Find where the given text appears and provide that cell's center as (x, y) coordinate. 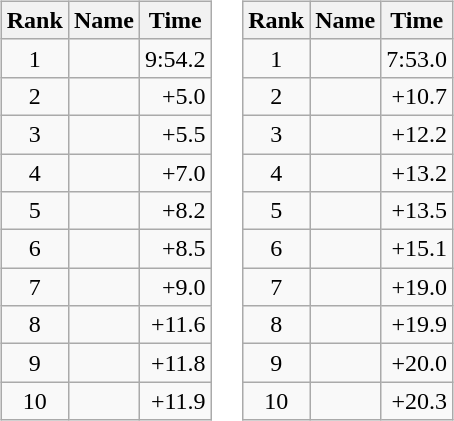
+11.8 (175, 363)
+20.3 (417, 401)
+5.5 (175, 134)
+19.9 (417, 325)
7:53.0 (417, 58)
+9.0 (175, 287)
9:54.2 (175, 58)
+11.9 (175, 401)
+12.2 (417, 134)
+13.2 (417, 173)
+7.0 (175, 173)
+19.0 (417, 287)
+15.1 (417, 249)
+8.2 (175, 211)
+10.7 (417, 96)
+13.5 (417, 211)
+5.0 (175, 96)
+11.6 (175, 325)
+8.5 (175, 249)
+20.0 (417, 363)
